Search for the cell housing the specified text and yield its (x, y) center coordinate. 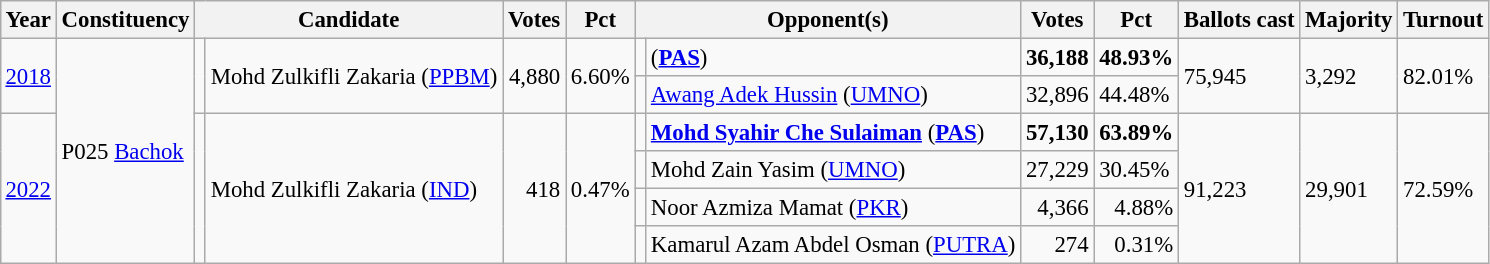
Mohd Zain Yasim (UMNO) (834, 170)
2022 (28, 189)
Kamarul Azam Abdel Osman (PUTRA) (834, 245)
4,880 (534, 76)
72.59% (1444, 189)
Awang Adek Hussin (UMNO) (834, 95)
82.01% (1444, 76)
Year (28, 20)
2018 (28, 76)
(PAS) (834, 57)
P025 Bachok (125, 151)
Majority (1349, 20)
44.48% (1136, 95)
Mohd Zulkifli Zakaria (IND) (354, 189)
Opponent(s) (828, 20)
63.89% (1136, 133)
Candidate (349, 20)
4,366 (1058, 208)
30.45% (1136, 170)
91,223 (1238, 189)
274 (1058, 245)
Ballots cast (1238, 20)
75,945 (1238, 76)
4.88% (1136, 208)
48.93% (1136, 57)
Mohd Zulkifli Zakaria (PPBM) (354, 76)
0.47% (600, 189)
6.60% (600, 76)
29,901 (1349, 189)
Turnout (1444, 20)
3,292 (1349, 76)
27,229 (1058, 170)
0.31% (1136, 245)
57,130 (1058, 133)
32,896 (1058, 95)
Noor Azmiza Mamat (PKR) (834, 208)
418 (534, 189)
Mohd Syahir Che Sulaiman (PAS) (834, 133)
36,188 (1058, 57)
Constituency (125, 20)
